Extract the (x, y) coordinate from the center of the cell holding the provided text.  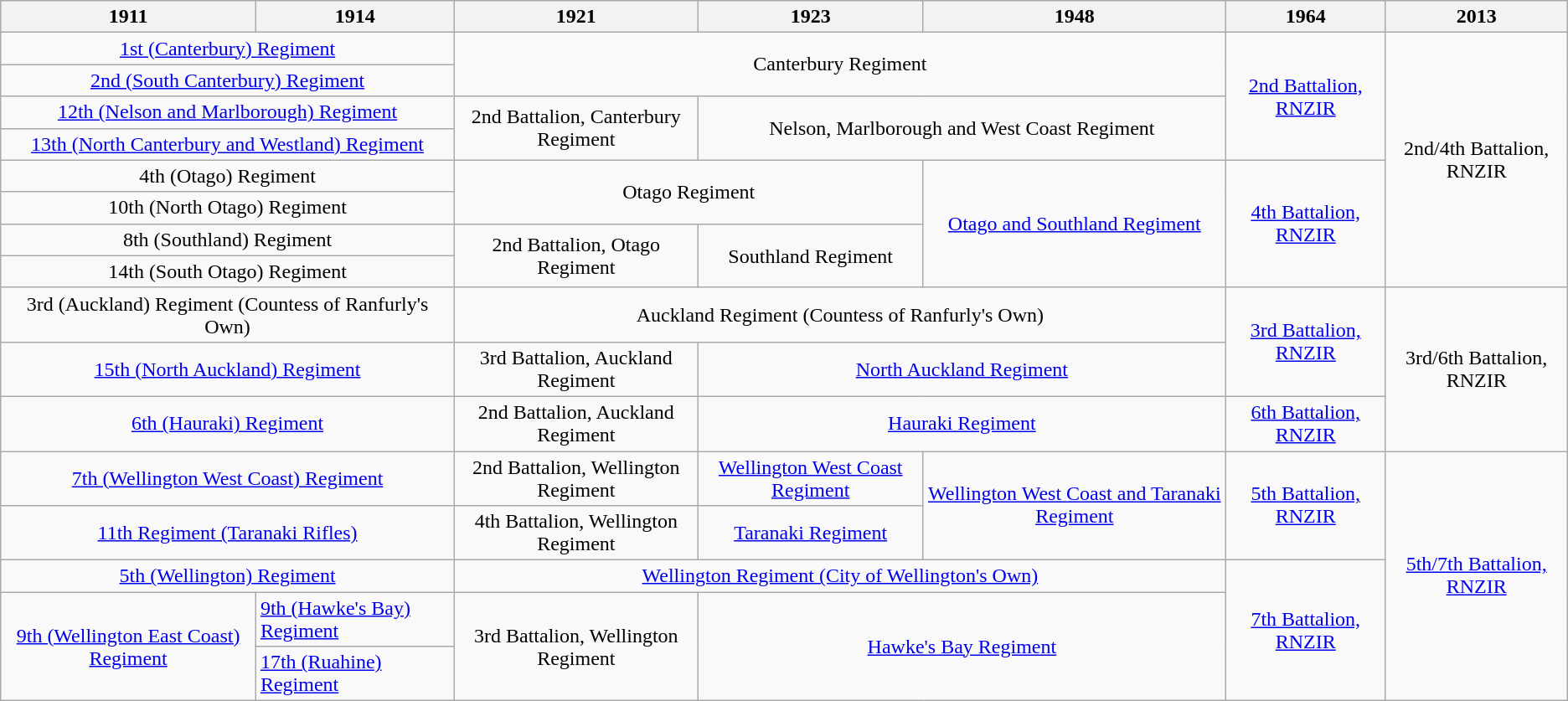
1911 (129, 17)
3rd Battalion, Wellington Regiment (576, 647)
9th (Wellington East Coast) Regiment (129, 647)
Hawke's Bay Regiment (962, 647)
2nd/4th Battalion, RNZIR (1476, 160)
2nd Battalion, Otago Regiment (576, 255)
8th (Southland) Regiment (228, 240)
Wellington West Coast Regiment (811, 477)
6th Battalion, RNZIR (1305, 424)
Auckland Regiment (Countess of Ranfurly's Own) (839, 315)
17th (Ruahine) Regiment (355, 673)
11th Regiment (Taranaki Rifles) (228, 533)
2nd Battalion, Canterbury Regiment (576, 128)
4th Battalion, Wellington Regiment (576, 533)
Taranaki Regiment (811, 533)
2nd Battalion, Wellington Regiment (576, 477)
Nelson, Marlborough and West Coast Regiment (962, 128)
1923 (811, 17)
2013 (1476, 17)
2nd Battalion, RNZIR (1305, 96)
7th (Wellington West Coast) Regiment (228, 477)
10th (North Otago) Regiment (228, 208)
North Auckland Regiment (962, 369)
14th (South Otago) Regiment (228, 271)
1st (Canterbury) Regiment (228, 49)
2nd Battalion, Auckland Regiment (576, 424)
3rd Battalion, Auckland Regiment (576, 369)
9th (Hawke's Bay) Regiment (355, 620)
6th (Hauraki) Regiment (228, 424)
3rd (Auckland) Regiment (Countess of Ranfurly's Own) (228, 315)
3rd Battalion, RNZIR (1305, 342)
1914 (355, 17)
Canterbury Regiment (839, 64)
1964 (1305, 17)
5th Battalion, RNZIR (1305, 505)
7th Battalion, RNZIR (1305, 631)
15th (North Auckland) Regiment (228, 369)
Wellington Regiment (City of Wellington's Own) (839, 576)
2nd (South Canterbury) Regiment (228, 80)
1948 (1074, 17)
Otago and Southland Regiment (1074, 224)
13th (North Canterbury and Westland) Regiment (228, 144)
5th (Wellington) Regiment (228, 576)
Southland Regiment (811, 255)
1921 (576, 17)
Wellington West Coast and Taranaki Regiment (1074, 505)
4th (Otago) Regiment (228, 176)
Otago Regiment (689, 192)
12th (Nelson and Marlborough) Regiment (228, 112)
4th Battalion, RNZIR (1305, 224)
5th/7th Battalion, RNZIR (1476, 575)
Hauraki Regiment (962, 424)
3rd/6th Battalion, RNZIR (1476, 369)
